Locate the cell with the specified text and output its (x, y) center coordinate. 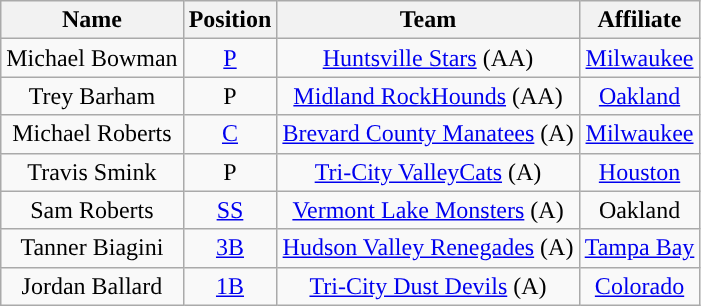
Hudson Valley Renegades (A) (428, 248)
Name (92, 20)
Midland RockHounds (AA) (428, 96)
1B (230, 286)
Tanner Biagini (92, 248)
Travis Smink (92, 172)
Tri-City ValleyCats (A) (428, 172)
SS (230, 210)
Houston (640, 172)
3B (230, 248)
Huntsville Stars (AA) (428, 58)
Jordan Ballard (92, 286)
Trey Barham (92, 96)
Tampa Bay (640, 248)
Sam Roberts (92, 210)
Brevard County Manatees (A) (428, 134)
Team (428, 20)
Colorado (640, 286)
Position (230, 20)
C (230, 134)
Tri-City Dust Devils (A) (428, 286)
Michael Roberts (92, 134)
Michael Bowman (92, 58)
Affiliate (640, 20)
Vermont Lake Monsters (A) (428, 210)
